Return [X, Y] of the center of cell containing provided text 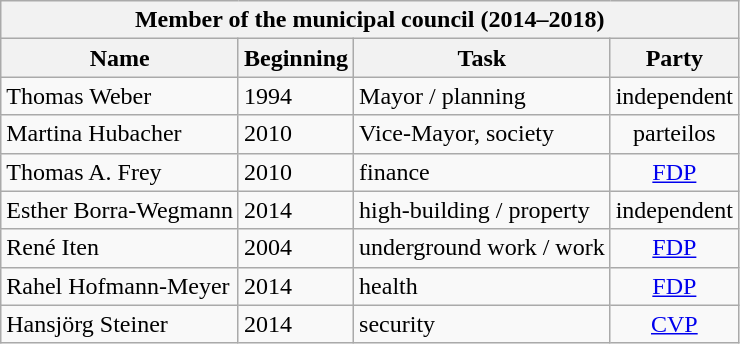
CVP [674, 324]
1994 [296, 96]
Task [482, 58]
underground work / work [482, 248]
Hansjörg Steiner [120, 324]
Member of the municipal council (2014–2018) [370, 20]
Esther Borra-Wegmann [120, 210]
high-building / property [482, 210]
Party [674, 58]
René Iten [120, 248]
Name [120, 58]
health [482, 286]
Martina Hubacher [120, 134]
parteilos [674, 134]
Beginning [296, 58]
Thomas Weber [120, 96]
Rahel Hofmann-Meyer [120, 286]
Mayor / planning [482, 96]
2004 [296, 248]
security [482, 324]
Vice-Mayor, society [482, 134]
Thomas A. Frey [120, 172]
finance [482, 172]
